Identify which cell holds the provided text, then report its [X, Y] central coordinate. 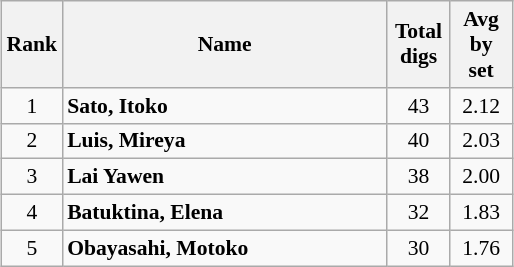
2.03 [482, 141]
43 [418, 105]
40 [418, 141]
2.12 [482, 105]
Name [224, 44]
1.83 [482, 212]
4 [32, 212]
2.00 [482, 177]
1 [32, 105]
Batuktina, Elena [224, 212]
3 [32, 177]
Obayasahi, Motoko [224, 248]
Lai Yawen [224, 177]
38 [418, 177]
5 [32, 248]
2 [32, 141]
Total digs [418, 44]
Rank [32, 44]
1.76 [482, 248]
32 [418, 212]
Avg by set [482, 44]
Sato, Itoko [224, 105]
Luis, Mireya [224, 141]
30 [418, 248]
